Locate the cell with the specified text and output its (x, y) center coordinate. 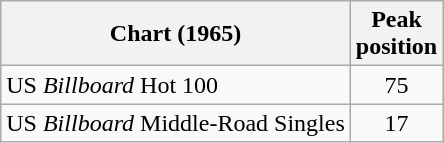
Peakposition (396, 34)
Chart (1965) (176, 34)
17 (396, 123)
75 (396, 85)
US Billboard Middle-Road Singles (176, 123)
US Billboard Hot 100 (176, 85)
